Search for the cell housing the specified text and yield its [x, y] center coordinate. 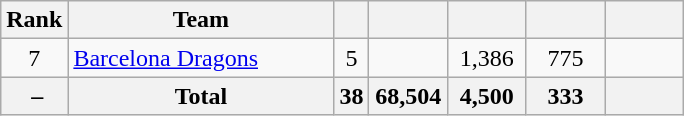
775 [566, 58]
Total [201, 96]
Rank [34, 20]
Team [201, 20]
7 [34, 58]
38 [352, 96]
Barcelona Dragons [201, 58]
68,504 [408, 96]
1,386 [488, 58]
4,500 [488, 96]
5 [352, 58]
– [34, 96]
333 [566, 96]
